Detect which cell encompasses the target text, then output its (X, Y) center coordinate. 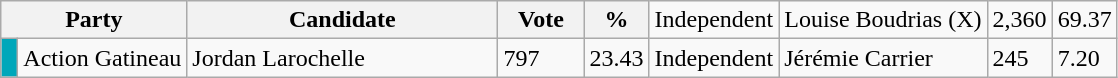
% (616, 20)
Action Gatineau (102, 58)
Louise Boudrias (X) (883, 20)
23.43 (616, 58)
7.20 (1084, 58)
Jordan Larochelle (342, 58)
Jérémie Carrier (883, 58)
245 (1020, 58)
2,360 (1020, 20)
797 (541, 58)
Candidate (342, 20)
Party (94, 20)
Vote (541, 20)
69.37 (1084, 20)
